Search for the cell housing the specified text and yield its (X, Y) center coordinate. 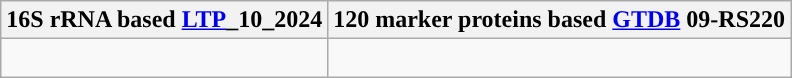
16S rRNA based LTP_10_2024 (164, 20)
120 marker proteins based GTDB 09-RS220 (560, 20)
